Return (X, Y) of the center of cell containing provided text 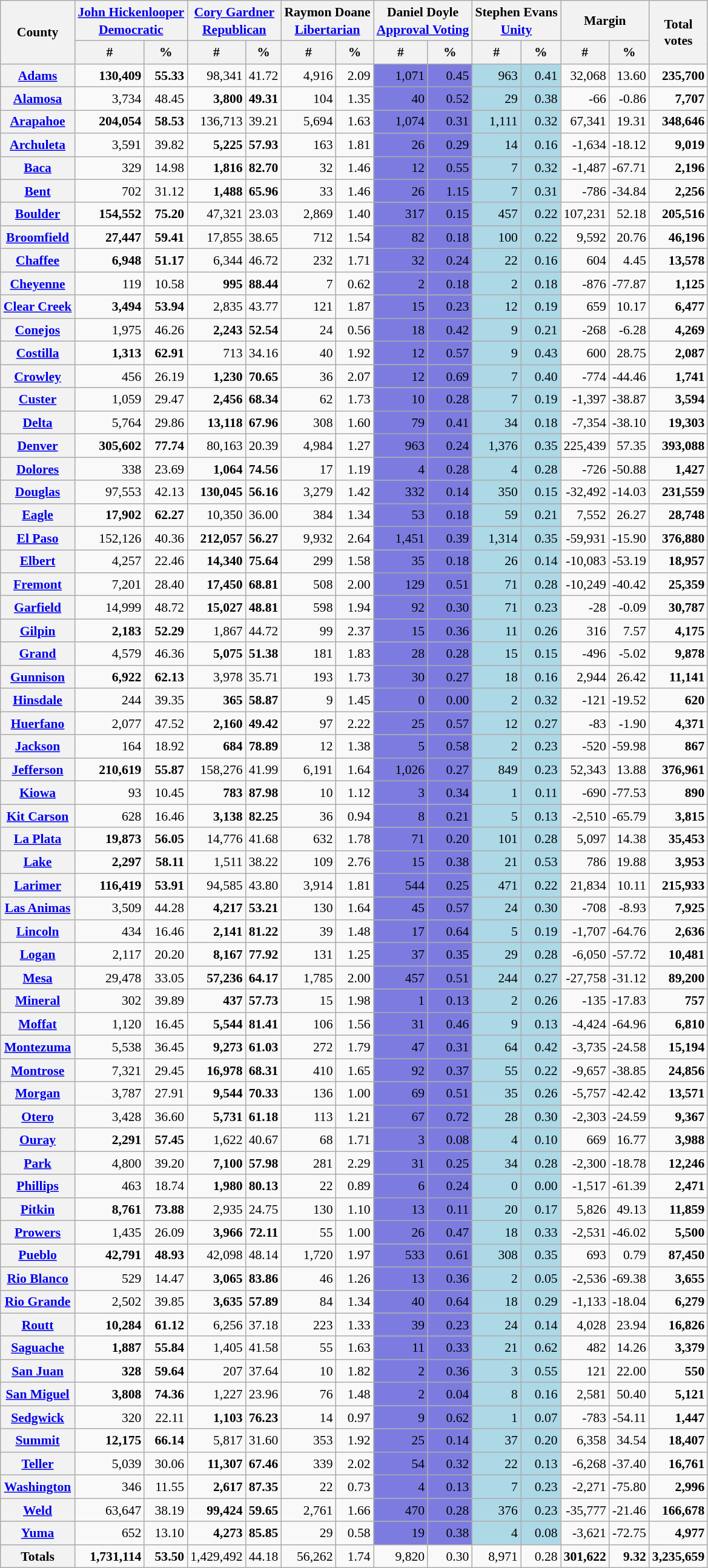
301,622 (585, 1556)
28.40 (166, 584)
299 (308, 561)
Morgan (38, 1094)
339 (308, 1464)
47 (401, 1047)
1,427 (678, 469)
-37.40 (629, 1464)
48.45 (166, 99)
2,243 (216, 330)
0.40 (541, 376)
365 (216, 700)
27.91 (166, 1094)
19,303 (678, 423)
17,902 (109, 515)
1.25 (355, 954)
48.93 (166, 1255)
4,217 (216, 908)
456 (109, 376)
16.45 (166, 1024)
53.91 (166, 885)
4,579 (109, 654)
628 (109, 816)
39.35 (166, 700)
0.45 (449, 76)
2.02 (355, 1464)
6,191 (308, 770)
995 (216, 283)
1.60 (355, 423)
-14.03 (629, 492)
26.42 (629, 677)
21,834 (585, 885)
46.36 (166, 654)
Alamosa (38, 99)
1.74 (355, 1556)
30 (401, 677)
317 (401, 214)
Montezuma (38, 1047)
5,817 (216, 1441)
Totalvotes (678, 32)
Margin (605, 21)
Totals (38, 1556)
2,087 (678, 353)
100 (497, 237)
350 (497, 492)
Fremont (38, 584)
-34.84 (629, 191)
75.20 (166, 214)
2,996 (678, 1487)
3,953 (678, 862)
-77.53 (629, 793)
0.79 (629, 1255)
193 (308, 677)
Bent (38, 191)
43.77 (264, 307)
-42.42 (629, 1094)
320 (109, 1417)
3,966 (216, 1232)
56.27 (264, 538)
-66 (585, 99)
26.09 (166, 1232)
232 (308, 260)
-690 (585, 793)
0.17 (541, 1209)
-1,133 (585, 1302)
10,284 (109, 1325)
39.82 (166, 145)
1,314 (497, 538)
13.10 (166, 1533)
Lake (38, 862)
9,273 (216, 1047)
-27,758 (585, 978)
1.65 (355, 1070)
598 (308, 607)
-38.85 (629, 1070)
1.66 (355, 1510)
-17.83 (629, 1001)
58.11 (166, 862)
32,068 (585, 76)
58.53 (166, 122)
-83 (585, 723)
-18.04 (629, 1302)
-1.90 (629, 723)
2,944 (585, 677)
57.93 (264, 145)
59.41 (166, 237)
73.88 (166, 1209)
-8.93 (629, 908)
-64.76 (629, 931)
37.64 (264, 1371)
46,196 (678, 237)
5,694 (308, 122)
56.05 (166, 839)
-40.42 (629, 584)
-3,621 (585, 1533)
1,125 (678, 283)
76.23 (264, 1417)
-77.87 (629, 283)
52,343 (585, 770)
104 (308, 99)
163 (308, 145)
376 (497, 1510)
-520 (585, 747)
849 (497, 770)
87.98 (264, 793)
Boulder (38, 214)
1.15 (449, 191)
471 (497, 885)
62.91 (166, 353)
62.13 (166, 677)
El Paso (38, 538)
Dolores (38, 469)
0.89 (355, 1186)
15,194 (678, 1047)
-57.72 (629, 954)
4,028 (585, 1325)
-9,657 (585, 1070)
1,785 (308, 978)
29.45 (166, 1070)
35.71 (264, 677)
Chaffee (38, 260)
19,873 (109, 839)
49.13 (629, 1209)
107,231 (585, 214)
13.60 (629, 76)
San Miguel (38, 1394)
272 (308, 1047)
106 (308, 1024)
Raymon DoaneLibertarian (327, 21)
53 (401, 515)
-19.52 (629, 700)
48.72 (166, 607)
332 (401, 492)
1,103 (216, 1417)
42.13 (166, 492)
0.47 (449, 1232)
6,948 (109, 260)
1,622 (216, 1140)
14.38 (629, 839)
437 (216, 1001)
7,201 (109, 584)
0.56 (355, 330)
18.74 (166, 1186)
Logan (38, 954)
348,646 (678, 122)
16,761 (678, 1464)
82 (401, 237)
1.19 (355, 469)
2,183 (109, 630)
215,933 (678, 885)
702 (109, 191)
6,922 (109, 677)
Conejos (38, 330)
305,602 (109, 446)
Cheyenne (38, 283)
-2,536 (585, 1279)
1,741 (678, 376)
Daniel DoyleApproval Voting (423, 21)
19 (401, 1533)
10,350 (216, 515)
79 (401, 423)
59.65 (264, 1510)
1,429,492 (216, 1556)
Prowers (38, 1232)
1,980 (216, 1186)
329 (109, 168)
15,027 (216, 607)
434 (109, 931)
1.98 (355, 1001)
-2,300 (585, 1163)
1.38 (355, 747)
2,117 (109, 954)
2,869 (308, 214)
Saguache (38, 1348)
39.89 (166, 1001)
40.67 (264, 1140)
1.35 (355, 99)
1.87 (355, 307)
55.84 (166, 1348)
Broomfield (38, 237)
281 (308, 1163)
-32,492 (585, 492)
29.86 (166, 423)
74.36 (166, 1394)
Gilpin (38, 630)
57.98 (264, 1163)
Douglas (38, 492)
9.32 (629, 1556)
2,456 (216, 399)
1.83 (355, 654)
1,376 (497, 446)
-38.10 (629, 423)
463 (109, 1186)
Montrose (38, 1070)
-6.28 (629, 330)
544 (401, 885)
Grand (38, 654)
4,977 (678, 1533)
-24.59 (629, 1117)
2,291 (109, 1140)
24,856 (678, 1070)
23.96 (264, 1394)
28,748 (678, 515)
2.76 (355, 862)
205,516 (678, 214)
353 (308, 1441)
10.58 (166, 283)
Archuleta (38, 145)
61.03 (264, 1047)
Kiowa (38, 793)
713 (216, 353)
14.47 (166, 1279)
23.69 (166, 469)
529 (109, 1279)
393,088 (678, 446)
5,500 (678, 1232)
1,435 (109, 1232)
81.41 (264, 1024)
1.58 (355, 561)
4,916 (308, 76)
14,340 (216, 561)
8,167 (216, 954)
13,571 (678, 1094)
59 (497, 515)
Kit Carson (38, 816)
57.89 (264, 1302)
83.86 (264, 1279)
14,776 (216, 839)
11,307 (216, 1464)
53.94 (166, 307)
-67.71 (629, 168)
San Juan (38, 1371)
28.75 (629, 353)
533 (401, 1255)
Stephen EvansUnity (516, 21)
136,713 (216, 122)
0.43 (541, 353)
1,975 (109, 330)
51.17 (166, 260)
890 (678, 793)
Denver (38, 446)
-774 (585, 376)
3,655 (678, 1279)
508 (308, 584)
55.33 (166, 76)
Mineral (38, 1001)
Garfield (38, 607)
3,988 (678, 1140)
33 (308, 191)
0.46 (449, 1024)
0.73 (355, 1487)
9,592 (585, 237)
Hinsdale (38, 700)
1.78 (355, 839)
0.52 (449, 99)
0.10 (541, 1140)
97 (308, 723)
-38.87 (629, 399)
3,509 (109, 908)
Teller (38, 1464)
13,578 (678, 260)
10.17 (629, 307)
2.22 (355, 723)
14,999 (109, 607)
46.26 (166, 330)
4,371 (678, 723)
Delta (38, 423)
2.07 (355, 376)
1,720 (308, 1255)
-72.75 (629, 1533)
47,321 (216, 214)
1.56 (355, 1024)
1,816 (216, 168)
207 (216, 1371)
Jefferson (38, 770)
-6,268 (585, 1464)
47.52 (166, 723)
6,358 (585, 1441)
34.16 (264, 353)
26.19 (166, 376)
338 (109, 469)
3,978 (216, 677)
Jackson (38, 747)
69 (401, 1094)
302 (109, 1001)
9,544 (216, 1094)
2,935 (216, 1209)
1.33 (355, 1325)
52.29 (166, 630)
181 (308, 654)
16.77 (629, 1140)
77.74 (166, 446)
-18.12 (629, 145)
0.04 (449, 1394)
10,481 (678, 954)
Huerfano (38, 723)
48.81 (264, 607)
-0.09 (629, 607)
-1,634 (585, 145)
44.28 (166, 908)
4,984 (308, 446)
Rio Blanco (38, 1279)
68.81 (264, 584)
6,256 (216, 1325)
600 (585, 353)
44.18 (264, 1556)
-31.12 (629, 978)
7,321 (109, 1070)
-59,931 (585, 538)
783 (216, 793)
30,787 (678, 607)
-44.46 (629, 376)
Mesa (38, 978)
3,494 (109, 307)
87,450 (678, 1255)
22.46 (166, 561)
20.39 (264, 446)
41.99 (264, 770)
867 (678, 747)
5,764 (109, 423)
Routt (38, 1325)
Otero (38, 1117)
-65.79 (629, 816)
4.45 (629, 260)
5,538 (109, 1047)
49.42 (264, 723)
620 (678, 700)
57.45 (166, 1140)
3,279 (308, 492)
9,932 (308, 538)
1.26 (355, 1279)
-726 (585, 469)
41.58 (264, 1348)
66.14 (166, 1441)
-54.11 (629, 1417)
-59.98 (629, 747)
31.60 (264, 1441)
2.09 (355, 76)
39.20 (166, 1163)
-35,777 (585, 1510)
0.37 (449, 1070)
24.75 (264, 1209)
3,594 (678, 399)
1,405 (216, 1348)
Pitkin (38, 1209)
0.69 (449, 376)
Costilla (38, 353)
-5,757 (585, 1094)
-268 (585, 330)
669 (585, 1140)
632 (308, 839)
Phillips (38, 1186)
376,961 (678, 770)
26.27 (629, 515)
1,511 (216, 862)
384 (308, 515)
18,957 (678, 561)
2,471 (678, 1186)
Summit (38, 1441)
46 (308, 1279)
3,635 (216, 1302)
101 (497, 839)
59.64 (166, 1371)
-5.02 (629, 654)
1,074 (401, 122)
0.97 (355, 1417)
-1,397 (585, 399)
7,552 (585, 515)
52.18 (629, 214)
119 (109, 283)
County (38, 32)
80.13 (264, 1186)
89,200 (678, 978)
1,867 (216, 630)
Eagle (38, 515)
75.64 (264, 561)
2,581 (585, 1394)
55.87 (166, 770)
6,344 (216, 260)
3,591 (109, 145)
5,225 (216, 145)
7,707 (678, 99)
Las Animas (38, 908)
1,230 (216, 376)
Baca (38, 168)
1,451 (401, 538)
-1,517 (585, 1186)
38.19 (166, 1510)
166,678 (678, 1510)
Elbert (38, 561)
John HickenlooperDemocratic (131, 21)
22.11 (166, 1417)
29.47 (166, 399)
23.03 (264, 214)
1.82 (355, 1371)
11,859 (678, 1209)
231,559 (678, 492)
42,791 (109, 1255)
10.11 (629, 885)
4,269 (678, 330)
78.89 (264, 747)
-2,271 (585, 1487)
3,800 (216, 99)
17,450 (216, 584)
14.98 (166, 168)
Lincoln (38, 931)
64 (497, 1047)
Weld (38, 1510)
38.65 (264, 237)
Crowley (38, 376)
-2,510 (585, 816)
131 (308, 954)
376,880 (678, 538)
2,077 (109, 723)
82.70 (264, 168)
109 (308, 862)
1.45 (355, 700)
6,279 (678, 1302)
757 (678, 1001)
-46.02 (629, 1232)
210,619 (109, 770)
-28 (585, 607)
80,163 (216, 446)
70.33 (264, 1094)
Moffat (38, 1024)
99 (308, 630)
84 (308, 1302)
3,428 (109, 1117)
62.27 (166, 515)
-3,735 (585, 1047)
2.29 (355, 1163)
4,273 (216, 1533)
-135 (585, 1001)
5,544 (216, 1024)
225,439 (585, 446)
346 (109, 1487)
51.38 (264, 654)
2,297 (109, 862)
50.40 (629, 1394)
9,367 (678, 1117)
1,059 (109, 399)
33.05 (166, 978)
-786 (585, 191)
Gunnison (38, 677)
316 (585, 630)
23.94 (629, 1325)
158,276 (216, 770)
10.45 (166, 793)
67.96 (264, 423)
27,447 (109, 237)
87.35 (264, 1487)
-121 (585, 700)
2,761 (308, 1510)
-783 (585, 1417)
25,359 (678, 584)
2,160 (216, 723)
-10,083 (585, 561)
Sedgwick (38, 1417)
1,227 (216, 1394)
136 (308, 1094)
Arapahoe (38, 122)
9,820 (401, 1556)
12,246 (678, 1163)
152,126 (109, 538)
12,175 (109, 1441)
19.31 (629, 122)
5,826 (585, 1209)
39.21 (264, 122)
1.42 (355, 492)
2.37 (355, 630)
3,065 (216, 1279)
0.61 (449, 1255)
-61.39 (629, 1186)
3,734 (109, 99)
684 (216, 747)
-7,354 (585, 423)
0.05 (541, 1279)
64.17 (264, 978)
3,379 (678, 1348)
48.14 (264, 1255)
154,552 (109, 214)
63,647 (109, 1510)
-50.88 (629, 469)
1.27 (355, 446)
470 (401, 1510)
72.11 (264, 1232)
2,141 (216, 931)
98,341 (216, 76)
52.54 (264, 330)
-496 (585, 654)
6,810 (678, 1024)
3,815 (678, 816)
35,453 (678, 839)
6 (401, 1186)
41.72 (264, 76)
Cory GardnerRepublican (234, 21)
1.40 (355, 214)
Larimer (38, 885)
-75.80 (629, 1487)
482 (585, 1348)
3,914 (308, 885)
19.88 (629, 862)
65.96 (264, 191)
13,118 (216, 423)
68 (308, 1140)
1,887 (109, 1348)
57.35 (629, 446)
17,855 (216, 237)
8,971 (497, 1556)
-2,303 (585, 1117)
31.12 (166, 191)
1,064 (216, 469)
235,700 (678, 76)
693 (585, 1255)
61.12 (166, 1325)
5,121 (678, 1394)
5,039 (109, 1464)
3,808 (109, 1394)
1,731,114 (109, 1556)
-69.38 (629, 1279)
212,057 (216, 538)
1,111 (497, 122)
7.57 (629, 630)
1,071 (401, 76)
4,800 (109, 1163)
1,447 (678, 1417)
67.46 (264, 1464)
9,019 (678, 145)
76 (308, 1394)
9,878 (678, 654)
-6,050 (585, 954)
328 (109, 1371)
Clear Creek (38, 307)
2.64 (355, 538)
2,502 (109, 1302)
1,313 (109, 353)
20 (497, 1209)
-4,424 (585, 1024)
3,235,659 (678, 1556)
53.50 (166, 1556)
1.94 (355, 607)
38.22 (264, 862)
37.18 (264, 1325)
67 (401, 1117)
0.94 (355, 816)
5,097 (585, 839)
-53.19 (629, 561)
1.97 (355, 1255)
129 (401, 584)
2,256 (678, 191)
659 (585, 307)
3,138 (216, 816)
61.18 (264, 1117)
116,419 (109, 885)
94,585 (216, 885)
62 (308, 399)
-64.96 (629, 1024)
56.16 (264, 492)
8,761 (109, 1209)
97,553 (109, 492)
-0.86 (629, 99)
13.88 (629, 770)
2,636 (678, 931)
-708 (585, 908)
85.85 (264, 1533)
40.36 (166, 538)
3,787 (109, 1094)
1.54 (355, 237)
36.45 (166, 1047)
Rio Grande (38, 1302)
712 (308, 237)
-24.58 (629, 1047)
410 (308, 1070)
1.21 (355, 1117)
36.00 (264, 515)
-876 (585, 283)
786 (585, 862)
4,175 (678, 630)
44.72 (264, 630)
550 (678, 1371)
81.22 (264, 931)
14.26 (629, 1348)
0.34 (449, 793)
46.72 (264, 260)
-21.46 (629, 1510)
39.85 (166, 1302)
2,835 (216, 307)
30.06 (166, 1464)
Park (38, 1163)
22.00 (629, 1371)
82.25 (264, 816)
57.73 (264, 1001)
11.55 (166, 1487)
130,409 (109, 76)
604 (585, 260)
53.21 (264, 908)
Custer (38, 399)
Yuma (38, 1533)
1.79 (355, 1047)
1,488 (216, 191)
56,262 (308, 1556)
18,407 (678, 1441)
0.39 (449, 538)
34.54 (629, 1441)
0.53 (541, 862)
2,196 (678, 168)
5,075 (216, 654)
1.10 (355, 1209)
130,045 (216, 492)
67,341 (585, 122)
1.12 (355, 793)
-1,487 (585, 168)
77.92 (264, 954)
6,477 (678, 307)
29,478 (109, 978)
57,236 (216, 978)
18.92 (166, 747)
0.72 (449, 1117)
70.65 (264, 376)
652 (109, 1533)
16,826 (678, 1325)
-1,707 (585, 931)
54 (401, 1464)
-10,249 (585, 584)
58.87 (264, 700)
164 (109, 747)
1,120 (109, 1024)
7,100 (216, 1163)
-15.90 (629, 538)
Pueblo (38, 1255)
La Plata (38, 839)
68.34 (264, 399)
20.76 (629, 237)
41.68 (264, 839)
5,731 (216, 1117)
7,925 (678, 908)
42,098 (216, 1255)
45 (401, 908)
Washington (38, 1487)
16,978 (216, 1070)
-18.78 (629, 1163)
4,257 (109, 561)
68.31 (264, 1070)
99,424 (216, 1510)
-2,531 (585, 1232)
93 (109, 793)
49.31 (264, 99)
0.07 (541, 1417)
204,054 (109, 122)
11,141 (678, 677)
43.80 (264, 885)
1,026 (401, 770)
20.20 (166, 954)
88.44 (264, 283)
2,617 (216, 1487)
113 (308, 1117)
74.56 (264, 469)
223 (308, 1325)
Adams (38, 76)
36.60 (166, 1117)
Ouray (38, 1140)
